Identify which cell holds the provided text, then report its (X, Y) central coordinate. 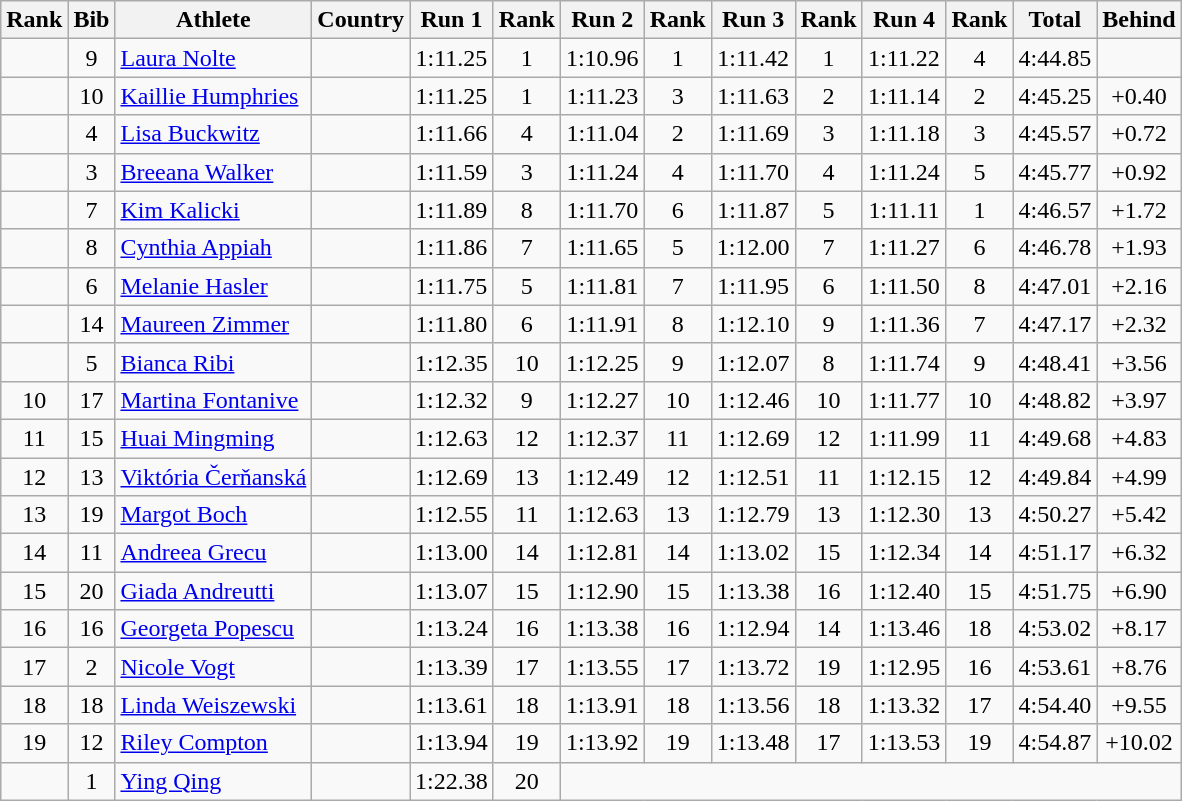
Run 3 (753, 20)
Ying Qing (214, 781)
1:11.65 (602, 248)
4:50.27 (1055, 515)
1:11.23 (602, 96)
4:45.57 (1055, 134)
Georgeta Popescu (214, 629)
1:11.11 (904, 210)
1:11.22 (904, 58)
1:12.34 (904, 553)
1:11.59 (452, 172)
1:13.24 (452, 629)
1:12.81 (602, 553)
Breeana Walker (214, 172)
4:46.78 (1055, 248)
4:54.40 (1055, 705)
4:45.25 (1055, 96)
Kim Kalicki (214, 210)
1:11.89 (452, 210)
+1.72 (1139, 210)
1:12.27 (602, 400)
1:11.66 (452, 134)
1:11.91 (602, 324)
Maureen Zimmer (214, 324)
4:48.41 (1055, 362)
1:12.32 (452, 400)
1:11.99 (904, 438)
4:49.68 (1055, 438)
1:12.25 (602, 362)
1:11.36 (904, 324)
1:11.63 (753, 96)
1:13.53 (904, 743)
1:11.80 (452, 324)
4:46.57 (1055, 210)
+2.16 (1139, 286)
1:11.42 (753, 58)
4:53.02 (1055, 629)
+0.40 (1139, 96)
1:11.14 (904, 96)
1:11.69 (753, 134)
1:12.40 (904, 591)
4:44.85 (1055, 58)
1:13.39 (452, 667)
1:12.07 (753, 362)
+6.90 (1139, 591)
1:11.74 (904, 362)
Andreea Grecu (214, 553)
1:11.81 (602, 286)
1:13.94 (452, 743)
+0.72 (1139, 134)
Kaillie Humphries (214, 96)
1:13.92 (602, 743)
+5.42 (1139, 515)
1:11.75 (452, 286)
Cynthia Appiah (214, 248)
1:13.55 (602, 667)
+2.32 (1139, 324)
+3.56 (1139, 362)
4:54.87 (1055, 743)
1:12.00 (753, 248)
Riley Compton (214, 743)
Total (1055, 20)
Run 2 (602, 20)
1:12.79 (753, 515)
Athlete (214, 20)
+10.02 (1139, 743)
1:12.15 (904, 477)
1:12.90 (602, 591)
Huai Mingming (214, 438)
Viktória Čerňanská (214, 477)
1:12.95 (904, 667)
1:12.10 (753, 324)
Laura Nolte (214, 58)
1:12.49 (602, 477)
1:11.95 (753, 286)
1:10.96 (602, 58)
+9.55 (1139, 705)
1:12.51 (753, 477)
1:22.38 (452, 781)
+1.93 (1139, 248)
+8.17 (1139, 629)
1:12.94 (753, 629)
1:12.35 (452, 362)
4:45.77 (1055, 172)
4:47.17 (1055, 324)
1:12.46 (753, 400)
Run 4 (904, 20)
1:11.86 (452, 248)
1:13.46 (904, 629)
+8.76 (1139, 667)
1:11.50 (904, 286)
1:12.37 (602, 438)
+4.83 (1139, 438)
Lisa Buckwitz (214, 134)
1:13.07 (452, 591)
Country (361, 20)
Martina Fontanive (214, 400)
1:11.27 (904, 248)
+4.99 (1139, 477)
1:11.18 (904, 134)
Melanie Hasler (214, 286)
1:13.32 (904, 705)
1:13.91 (602, 705)
1:13.02 (753, 553)
Bianca Ribi (214, 362)
1:13.48 (753, 743)
1:13.00 (452, 553)
Bib (92, 20)
1:11.87 (753, 210)
+6.32 (1139, 553)
1:13.61 (452, 705)
1:11.77 (904, 400)
1:13.56 (753, 705)
Behind (1139, 20)
4:51.75 (1055, 591)
Margot Boch (214, 515)
+3.97 (1139, 400)
Linda Weiszewski (214, 705)
1:11.04 (602, 134)
4:48.82 (1055, 400)
1:13.72 (753, 667)
Giada Andreutti (214, 591)
1:12.30 (904, 515)
4:47.01 (1055, 286)
4:51.17 (1055, 553)
1:12.55 (452, 515)
+0.92 (1139, 172)
4:53.61 (1055, 667)
4:49.84 (1055, 477)
Nicole Vogt (214, 667)
Run 1 (452, 20)
